Detect which cell encompasses the target text, then output its (X, Y) center coordinate. 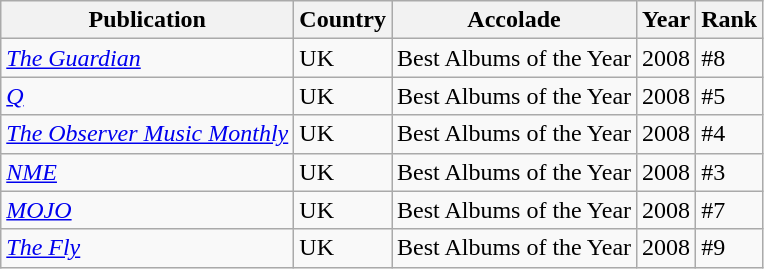
The Observer Music Monthly (148, 134)
MOJO (148, 210)
#3 (730, 172)
#7 (730, 210)
Publication (148, 20)
The Fly (148, 248)
#9 (730, 248)
Accolade (514, 20)
#4 (730, 134)
NME (148, 172)
Q (148, 96)
Country (343, 20)
#8 (730, 58)
The Guardian (148, 58)
#5 (730, 96)
Year (666, 20)
Rank (730, 20)
